Output the [x, y] coordinate of the center of the cell containing the given text.  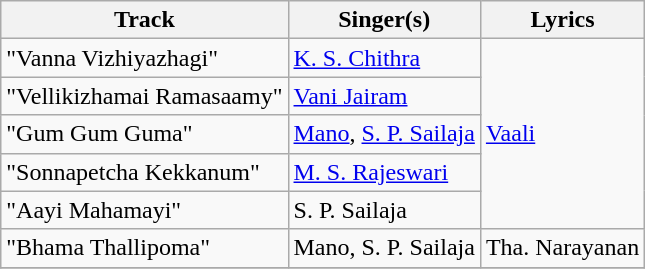
"Bhama Thallipoma" [144, 248]
M. S. Rajeswari [384, 172]
"Sonnapetcha Kekkanum" [144, 172]
Tha. Narayanan [562, 248]
"Vellikizhamai Ramasaamy" [144, 96]
Track [144, 20]
"Aayi Mahamayi" [144, 210]
"Vanna Vizhiyazhagi" [144, 58]
Singer(s) [384, 20]
Vani Jairam [384, 96]
"Gum Gum Guma" [144, 134]
K. S. Chithra [384, 58]
Vaali [562, 134]
S. P. Sailaja [384, 210]
Lyrics [562, 20]
